Determine the [X, Y] coordinate at the center of the cell enclosing the given text.  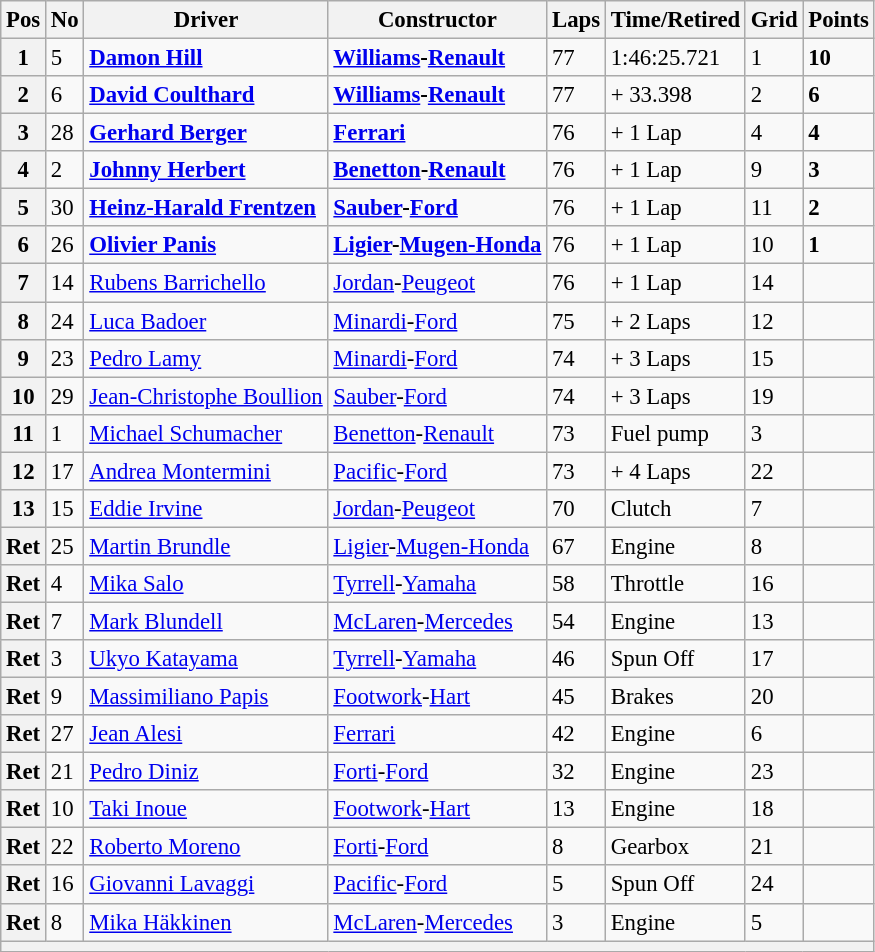
27 [65, 734]
Rubens Barrichello [206, 283]
David Coulthard [206, 95]
Constructor [438, 20]
Mika Salo [206, 584]
Pedro Diniz [206, 772]
67 [576, 546]
32 [576, 772]
Martin Brundle [206, 546]
Eddie Irvine [206, 509]
Jean Alesi [206, 734]
Roberto Moreno [206, 847]
45 [576, 697]
70 [576, 509]
Clutch [675, 509]
30 [65, 208]
Pedro Lamy [206, 358]
Grid [774, 20]
Massimiliano Papis [206, 697]
Laps [576, 20]
42 [576, 734]
Luca Badoer [206, 321]
20 [774, 697]
Johnny Herbert [206, 170]
Brakes [675, 697]
25 [65, 546]
Mika Häkkinen [206, 922]
Driver [206, 20]
1:46:25.721 [675, 58]
Time/Retired [675, 20]
+ 33.398 [675, 95]
Giovanni Lavaggi [206, 885]
28 [65, 133]
Olivier Panis [206, 245]
26 [65, 245]
Heinz-Harald Frentzen [206, 208]
29 [65, 396]
Gerhard Berger [206, 133]
Ukyo Katayama [206, 659]
Fuel pump [675, 433]
46 [576, 659]
Throttle [675, 584]
54 [576, 621]
19 [774, 396]
Taki Inoue [206, 809]
+ 2 Laps [675, 321]
Andrea Montermini [206, 471]
Jean-Christophe Boullion [206, 396]
18 [774, 809]
Michael Schumacher [206, 433]
Pos [24, 20]
Gearbox [675, 847]
Damon Hill [206, 58]
No [65, 20]
Mark Blundell [206, 621]
75 [576, 321]
58 [576, 584]
Points [838, 20]
+ 4 Laps [675, 471]
